Identify which cell holds the provided text, then report its (x, y) central coordinate. 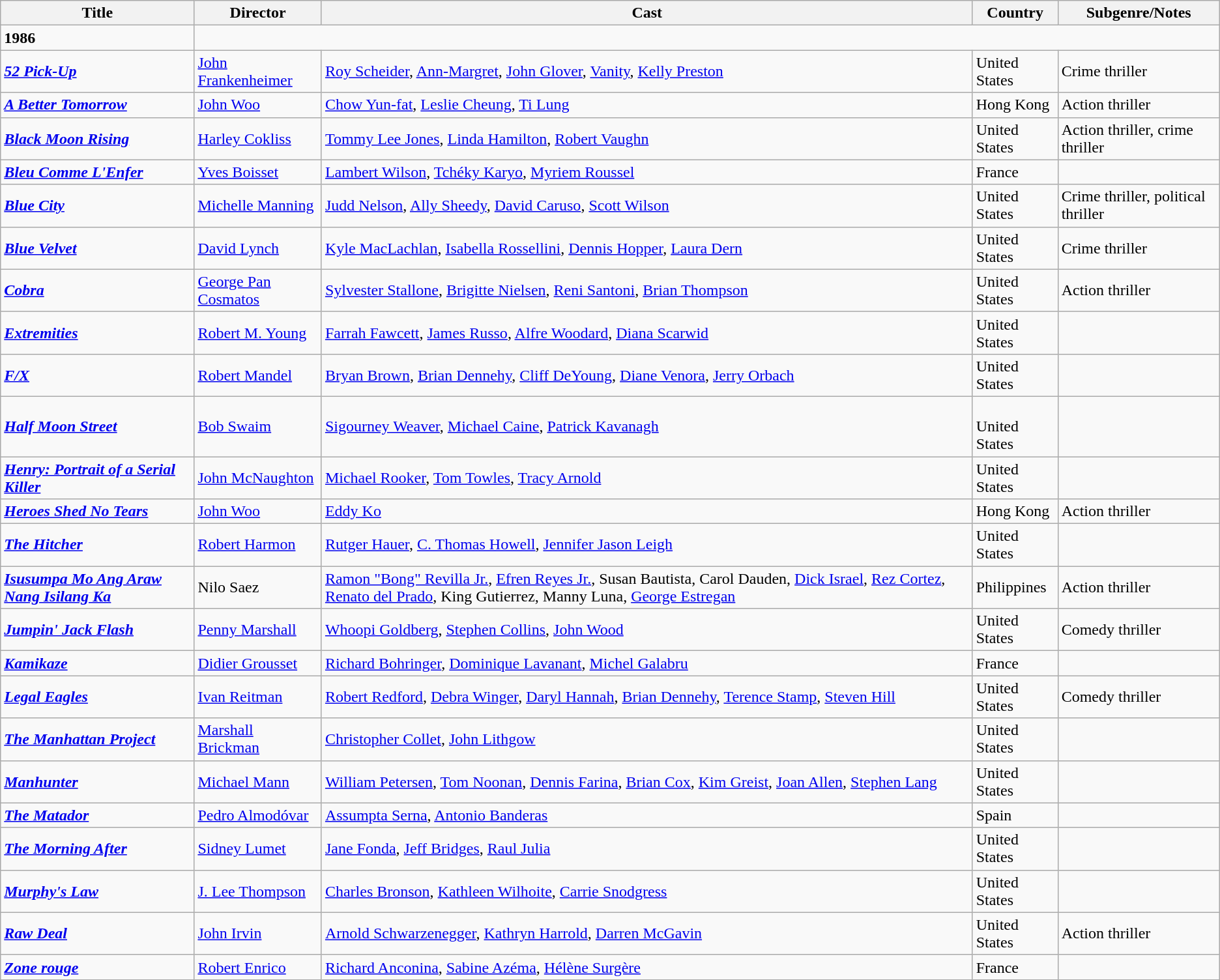
Arnold Schwarzenegger, Kathryn Harrold, Darren McGavin (646, 933)
Michael Mann (258, 782)
Robert Redford, Debra Winger, Daryl Hannah, Brian Dennehy, Terence Stamp, Steven Hill (646, 697)
1986 (98, 38)
Bryan Brown, Brian Dennehy, Cliff DeYoung, Diane Venora, Jerry Orbach (646, 375)
Cast (646, 13)
Country (1015, 13)
Tommy Lee Jones, Linda Hamilton, Robert Vaughn (646, 138)
Whoopi Goldberg, Stephen Collins, John Wood (646, 629)
Philippines (1015, 588)
Assumpta Serna, Antonio Banderas (646, 815)
Cobra (98, 291)
Christopher Collet, John Lithgow (646, 739)
The Hitcher (98, 545)
Roy Scheider, Ann-Margret, John Glover, Vanity, Kelly Preston (646, 72)
Nilo Saez (258, 588)
Sylvester Stallone, Brigitte Nielsen, Reni Santoni, Brian Thompson (646, 291)
John Frankenheimer (258, 72)
David Lynch (258, 248)
Richard Bohringer, Dominique Lavanant, Michel Galabru (646, 663)
Henry: Portrait of a Serial Killer (98, 477)
Legal Eagles (98, 697)
Sidney Lumet (258, 848)
William Petersen, Tom Noonan, Dennis Farina, Brian Cox, Kim Greist, Joan Allen, Stephen Lang (646, 782)
Robert Mandel (258, 375)
Penny Marshall (258, 629)
Jumpin' Jack Flash (98, 629)
Bob Swaim (258, 426)
Rutger Hauer, C. Thomas Howell, Jennifer Jason Leigh (646, 545)
John Irvin (258, 933)
Sigourney Weaver, Michael Caine, Patrick Kavanagh (646, 426)
Crime thriller, political thriller (1139, 206)
Marshall Brickman (258, 739)
Director (258, 13)
Spain (1015, 815)
Heroes Shed No Tears (98, 512)
Charles Bronson, Kathleen Wilhoite, Carrie Snodgress (646, 891)
Richard Anconina, Sabine Azéma, Hélène Surgère (646, 967)
Judd Nelson, Ally Sheedy, David Caruso, Scott Wilson (646, 206)
Didier Grousset (258, 663)
Robert M. Young (258, 332)
Subgenre/Notes (1139, 13)
Eddy Ko (646, 512)
The Manhattan Project (98, 739)
52 Pick-Up (98, 72)
Blue City (98, 206)
Blue Velvet (98, 248)
Michelle Manning (258, 206)
Murphy's Law (98, 891)
Black Moon Rising (98, 138)
Ivan Reitman (258, 697)
Yves Boisset (258, 172)
John McNaughton (258, 477)
F/X (98, 375)
A Better Tomorrow (98, 105)
Manhunter (98, 782)
George Pan Cosmatos (258, 291)
Kamikaze (98, 663)
Extremities (98, 332)
Farrah Fawcett, James Russo, Alfre Woodard, Diana Scarwid (646, 332)
Lambert Wilson, Tchéky Karyo, Myriem Roussel (646, 172)
Title (98, 13)
Jane Fonda, Jeff Bridges, Raul Julia (646, 848)
Chow Yun-fat, Leslie Cheung, Ti Lung (646, 105)
The Morning After (98, 848)
Pedro Almodóvar (258, 815)
Action thriller, crime thriller (1139, 138)
Bleu Comme L'Enfer (98, 172)
Zone rouge (98, 967)
Robert Enrico (258, 967)
Harley Cokliss (258, 138)
Robert Harmon (258, 545)
J. Lee Thompson (258, 891)
The Matador (98, 815)
Raw Deal (98, 933)
Michael Rooker, Tom Towles, Tracy Arnold (646, 477)
Half Moon Street (98, 426)
Kyle MacLachlan, Isabella Rossellini, Dennis Hopper, Laura Dern (646, 248)
Isusumpa Mo Ang Araw Nang Isilang Ka (98, 588)
